Determine the [X, Y] coordinate at the center of the cell enclosing the given text.  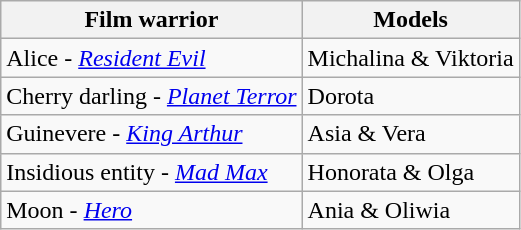
Michalina & Viktoria [410, 58]
Ania & Oliwia [410, 210]
Cherry darling - Planet Terror [152, 96]
Dorota [410, 96]
Moon - Hero [152, 210]
Alice - Resident Evil [152, 58]
Models [410, 20]
Asia & Vera [410, 134]
Insidious entity - Mad Max [152, 172]
Guinevere - King Arthur [152, 134]
Honorata & Olga [410, 172]
Film warrior [152, 20]
